Pinpoint the cell where the given text exists, returning its [x, y] midpoint coordinate. 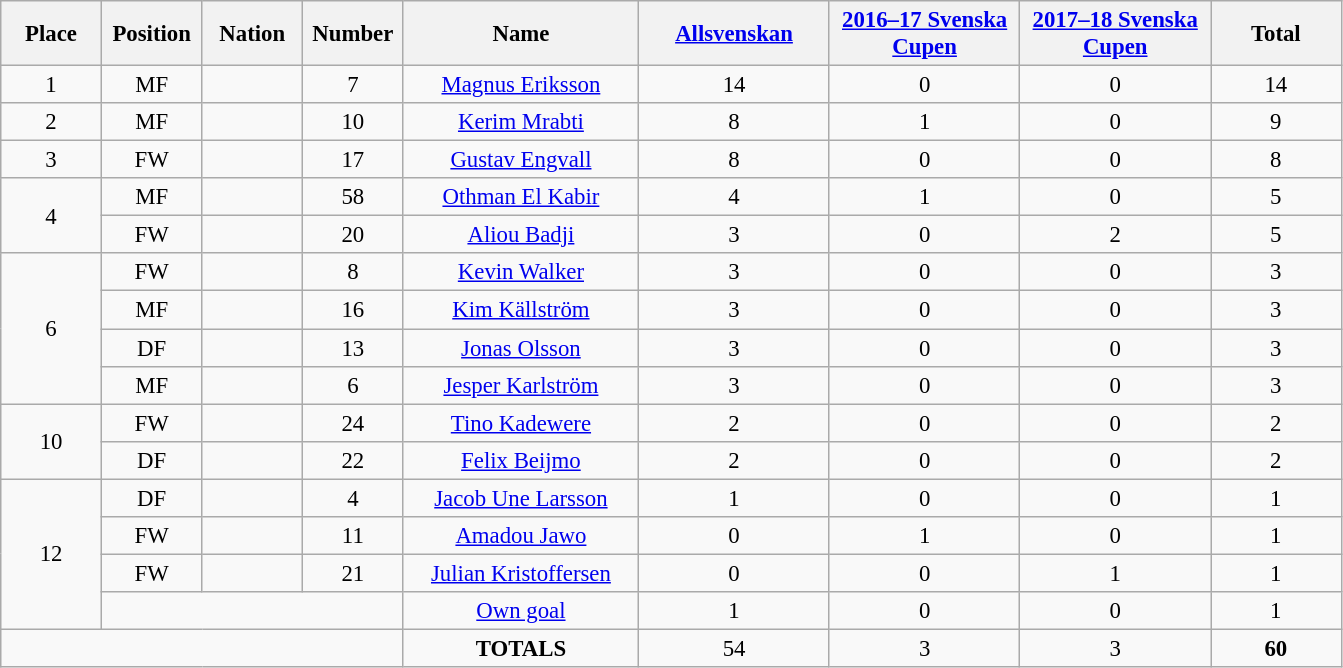
16 [354, 310]
20 [354, 235]
24 [354, 423]
Own goal [521, 611]
Nation [252, 34]
Othman El Kabir [521, 197]
Magnus Eriksson [521, 85]
Gustav Engvall [521, 160]
Tino Kadewere [521, 423]
Kevin Walker [521, 273]
Position [152, 34]
Name [521, 34]
21 [354, 573]
22 [354, 460]
11 [354, 536]
Number [354, 34]
58 [354, 197]
TOTALS [521, 648]
2016–17 Svenska Cupen [924, 34]
Jonas Olsson [521, 348]
Jesper Karlström [521, 385]
13 [354, 348]
7 [354, 85]
Jacob Une Larsson [521, 498]
Kerim Mrabti [521, 122]
12 [52, 554]
Julian Kristoffersen [521, 573]
54 [734, 648]
9 [1276, 122]
Place [52, 34]
Allsvenskan [734, 34]
2017–18 Svenska Cupen [1116, 34]
Total [1276, 34]
17 [354, 160]
60 [1276, 648]
Aliou Badji [521, 235]
Felix Beijmo [521, 460]
Kim Källström [521, 310]
Amadou Jawo [521, 536]
